Identify which cell holds the provided text, then report its [X, Y] central coordinate. 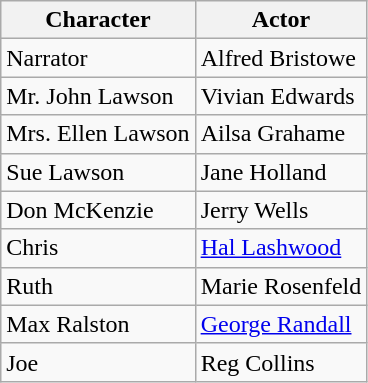
Actor [281, 20]
Vivian Edwards [281, 96]
Jane Holland [281, 172]
Mr. John Lawson [98, 96]
Sue Lawson [98, 172]
Mrs. Ellen Lawson [98, 134]
Max Ralston [98, 324]
Chris [98, 248]
George Randall [281, 324]
Joe [98, 362]
Ailsa Grahame [281, 134]
Narrator [98, 58]
Hal Lashwood [281, 248]
Marie Rosenfeld [281, 286]
Don McKenzie [98, 210]
Character [98, 20]
Ruth [98, 286]
Reg Collins [281, 362]
Alfred Bristowe [281, 58]
Jerry Wells [281, 210]
